Return [X, Y] of the center of cell containing provided text 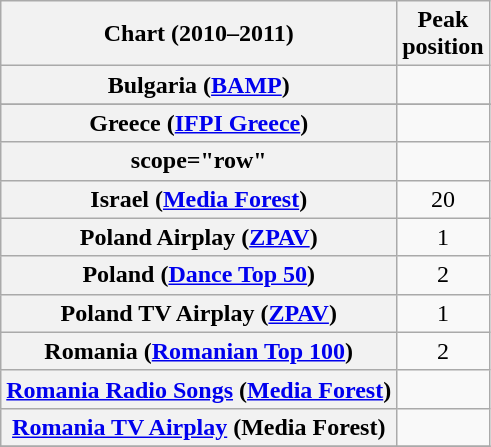
Poland TV Airplay (ZPAV) [199, 313]
Poland Airplay (ZPAV) [199, 237]
Romania (Romanian Top 100) [199, 351]
20 [443, 199]
Bulgaria (BAMP) [199, 85]
Romania Radio Songs (Media Forest) [199, 389]
Poland (Dance Top 50) [199, 275]
scope="row" [199, 161]
Peakposition [443, 34]
Greece (IFPI Greece) [199, 123]
Chart (2010–2011) [199, 34]
Israel (Media Forest) [199, 199]
Romania TV Airplay (Media Forest) [199, 427]
